For the text-containing cell, return its midpoint in [x, y] coordinate format. 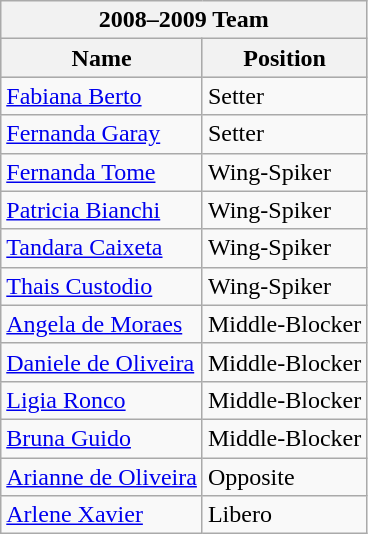
Angela de Moraes [102, 324]
Position [284, 58]
Fernanda Tome [102, 172]
Libero [284, 515]
Thais Custodio [102, 286]
Fernanda Garay [102, 134]
Opposite [284, 477]
Arlene Xavier [102, 515]
Tandara Caixeta [102, 248]
Bruna Guido [102, 438]
Arianne de Oliveira [102, 477]
2008–2009 Team [184, 20]
Fabiana Berto [102, 96]
Ligia Ronco [102, 400]
Name [102, 58]
Patricia Bianchi [102, 210]
Daniele de Oliveira [102, 362]
